Detect which cell encompasses the target text, then output its (x, y) center coordinate. 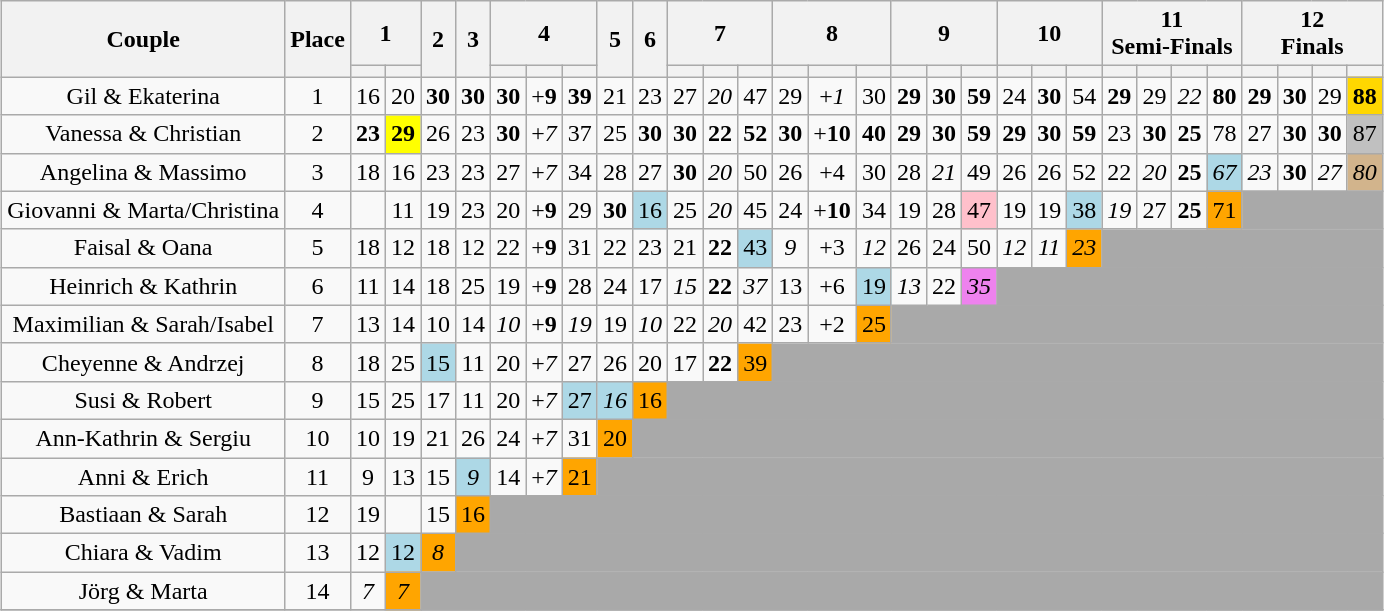
Couple (144, 39)
49 (980, 172)
Cheyenne & Andrzej (144, 362)
45 (756, 210)
+1 (832, 96)
Faisal & Oana (144, 248)
54 (1084, 96)
+6 (832, 286)
71 (1224, 210)
38 (1084, 210)
Susi & Robert (144, 400)
Chiara & Vadim (144, 553)
88 (1364, 96)
+4 (832, 172)
87 (1364, 134)
Bastiaan & Sarah (144, 515)
42 (756, 324)
Place (318, 39)
Vanessa & Christian (144, 134)
11Semi-Finals (1172, 34)
Jörg & Marta (144, 591)
40 (874, 134)
Ann-Kathrin & Sergiu (144, 438)
12Finals (1312, 34)
Maximilian & Sarah/Isabel (144, 324)
Gil & Ekaterina (144, 96)
Anni & Erich (144, 477)
+3 (832, 248)
+2 (832, 324)
35 (980, 286)
Giovanni & Marta/Christina (144, 210)
43 (756, 248)
Angelina & Massimo (144, 172)
67 (1224, 172)
Heinrich & Kathrin (144, 286)
78 (1224, 134)
